Return [X, Y] of the center of cell containing provided text 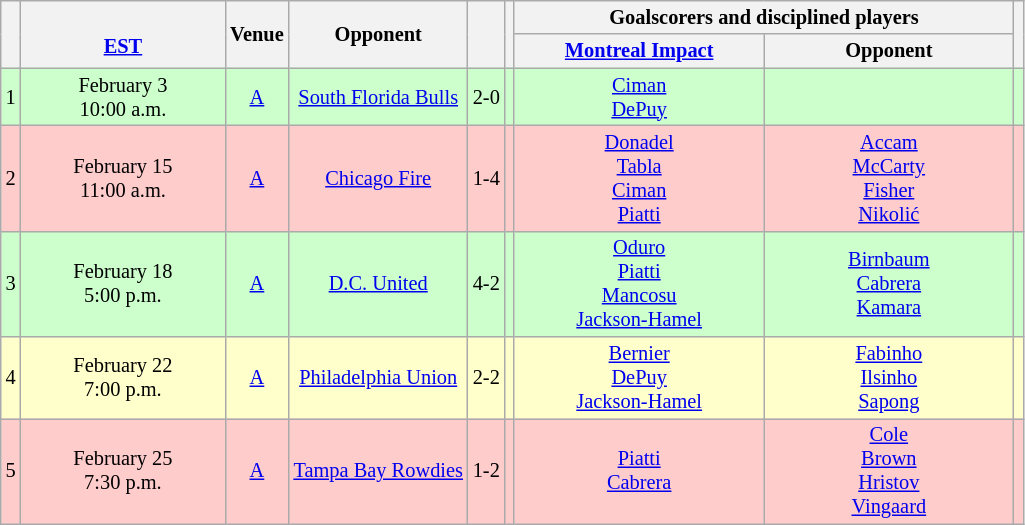
Venue [256, 34]
3 [11, 284]
South Florida Bulls [378, 97]
1-2 [486, 471]
February 1511:00 a.m. [124, 178]
February 310:00 a.m. [124, 97]
Tampa Bay Rowdies [378, 471]
Chicago Fire [378, 178]
EST [124, 34]
Montreal Impact [639, 51]
2 [11, 178]
Bernier DePuy Jackson-Hamel [639, 378]
Philadelphia Union [378, 378]
Birnbaum Cabrera Kamara [889, 284]
2-0 [486, 97]
2-2 [486, 378]
February 257:30 p.m. [124, 471]
Ciman DePuy [639, 97]
1-4 [486, 178]
1 [11, 97]
4-2 [486, 284]
Oduro Piatti Mancosu Jackson-Hamel [639, 284]
Piatti Cabrera [639, 471]
February 227:00 p.m. [124, 378]
Fabinho Ilsinho Sapong [889, 378]
Donadel Tabla Ciman Piatti [639, 178]
4 [11, 378]
Goalscorers and disciplined players [764, 17]
February 185:00 p.m. [124, 284]
D.C. United [378, 284]
Accam McCarty Fisher Nikolić [889, 178]
5 [11, 471]
Cole Brown Hristov Vingaard [889, 471]
